Scan for the cell matching the given text and deliver its [x, y] coordinate at center. 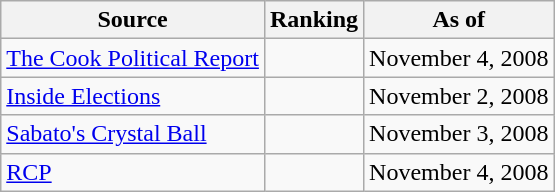
November 2, 2008 [459, 96]
Sabato's Crystal Ball [133, 134]
Ranking [314, 20]
RCP [133, 172]
As of [459, 20]
The Cook Political Report [133, 58]
Inside Elections [133, 96]
Source [133, 20]
November 3, 2008 [459, 134]
